Provide the (x, y) coordinate of the cell's center where the given text is located.  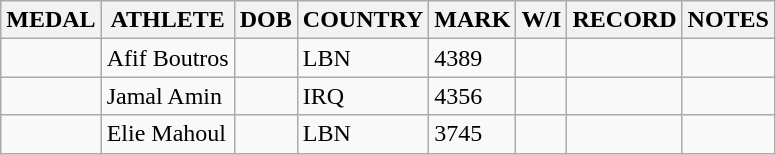
IRQ (363, 96)
4389 (472, 58)
DOB (266, 20)
Elie Mahoul (168, 134)
4356 (472, 96)
NOTES (728, 20)
RECORD (624, 20)
3745 (472, 134)
Afif Boutros (168, 58)
MARK (472, 20)
MEDAL (51, 20)
ATHLETE (168, 20)
COUNTRY (363, 20)
W/I (542, 20)
Jamal Amin (168, 96)
